Capture the cell that displays the provided text and extract its [x, y] central coordinate. 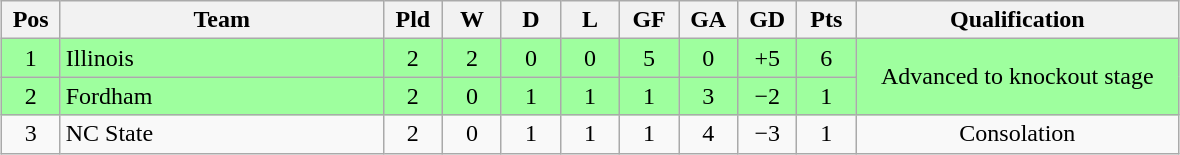
GD [768, 20]
GF [650, 20]
Illinois [222, 58]
−3 [768, 134]
Pos [30, 20]
GA [708, 20]
−2 [768, 96]
NC State [222, 134]
D [530, 20]
Consolation [1018, 134]
Qualification [1018, 20]
W [472, 20]
Team [222, 20]
Advanced to knockout stage [1018, 77]
5 [650, 58]
6 [826, 58]
4 [708, 134]
L [590, 20]
Pld [412, 20]
Fordham [222, 96]
+5 [768, 58]
Pts [826, 20]
